Search for the cell housing the specified text and yield its [x, y] center coordinate. 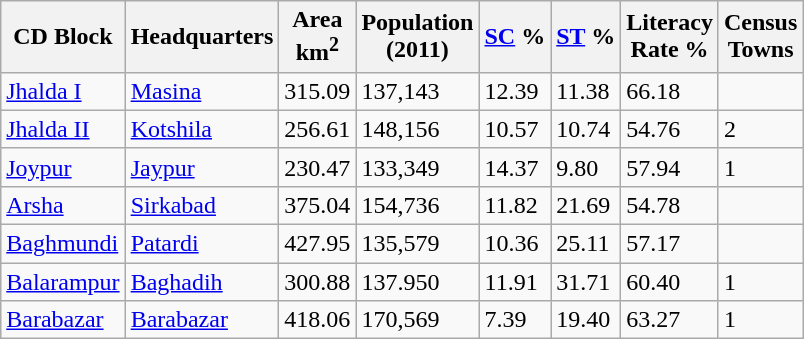
418.06 [318, 320]
148,156 [418, 129]
133,349 [418, 167]
230.47 [318, 167]
Jhalda II [63, 129]
SC % [515, 37]
10.74 [586, 129]
Balarampur [63, 282]
CensusTowns [760, 37]
Literacy Rate % [670, 37]
60.40 [670, 282]
300.88 [318, 282]
135,579 [418, 244]
Jhalda I [63, 91]
Baghadih [202, 282]
CD Block [63, 37]
Baghmundi [63, 244]
154,736 [418, 205]
12.39 [515, 91]
25.11 [586, 244]
256.61 [318, 129]
Arsha [63, 205]
63.27 [670, 320]
11.91 [515, 282]
54.78 [670, 205]
170,569 [418, 320]
21.69 [586, 205]
427.95 [318, 244]
54.76 [670, 129]
57.94 [670, 167]
31.71 [586, 282]
315.09 [318, 91]
57.17 [670, 244]
375.04 [318, 205]
Jaypur [202, 167]
Joypur [63, 167]
Masina [202, 91]
Areakm2 [318, 37]
14.37 [515, 167]
7.39 [515, 320]
137.950 [418, 282]
Headquarters [202, 37]
10.36 [515, 244]
9.80 [586, 167]
Population(2011) [418, 37]
10.57 [515, 129]
Kotshila [202, 129]
2 [760, 129]
11.38 [586, 91]
11.82 [515, 205]
137,143 [418, 91]
Patardi [202, 244]
ST % [586, 37]
66.18 [670, 91]
Sirkabad [202, 205]
19.40 [586, 320]
